Locate the cell with the specified text and output its [X, Y] center coordinate. 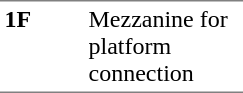
Mezzanine for platform connection [164, 46]
1F [42, 46]
